For the text-containing cell, return its midpoint in [x, y] coordinate format. 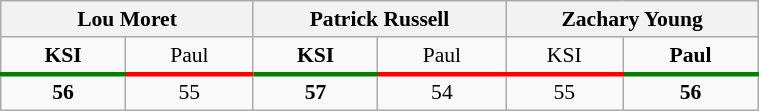
Lou Moret [128, 19]
54 [442, 92]
57 [316, 92]
Patrick Russell [380, 19]
Zachary Young [632, 19]
